Capture the cell that displays the provided text and extract its [X, Y] central coordinate. 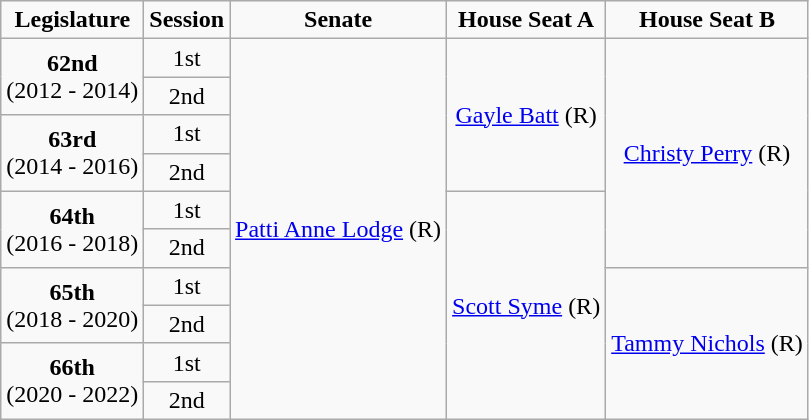
House Seat A [526, 20]
65th (2018 - 2020) [72, 305]
64th (2016 - 2018) [72, 229]
66th (2020 - 2022) [72, 381]
Session [187, 20]
63rd (2014 - 2016) [72, 153]
Tammy Nichols (R) [708, 343]
62nd (2012 - 2014) [72, 77]
Legislature [72, 20]
Christy Perry (R) [708, 153]
Senate [338, 20]
House Seat B [708, 20]
Patti Anne Lodge (R) [338, 230]
Gayle Batt (R) [526, 115]
Scott Syme (R) [526, 305]
